Find where the given text appears and provide that cell's center as [x, y] coordinate. 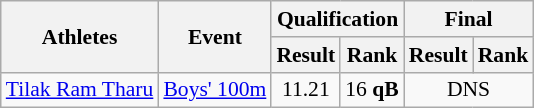
Tilak Ram Tharu [80, 90]
Event [214, 36]
Final [468, 19]
16 qB [372, 90]
Athletes [80, 36]
DNS [468, 90]
Qualification [337, 19]
Boys' 100m [214, 90]
11.21 [306, 90]
